For the text-containing cell, return its midpoint in (x, y) coordinate format. 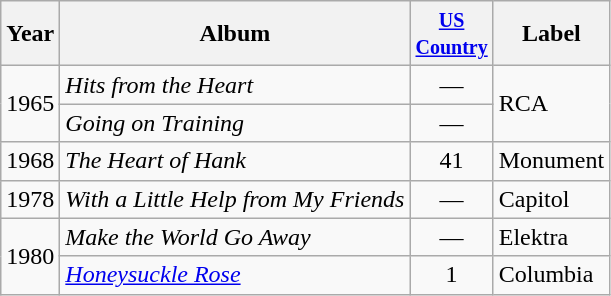
Going on Training (235, 123)
Make the World Go Away (235, 237)
US Country (452, 34)
1980 (30, 256)
1965 (30, 104)
Columbia (551, 275)
Album (235, 34)
1 (452, 275)
1968 (30, 161)
RCA (551, 104)
Elektra (551, 237)
Year (30, 34)
Capitol (551, 199)
Monument (551, 161)
Honeysuckle Rose (235, 275)
The Heart of Hank (235, 161)
Label (551, 34)
41 (452, 161)
Hits from the Heart (235, 85)
With a Little Help from My Friends (235, 199)
1978 (30, 199)
